Return [X, Y] of the center of cell containing provided text 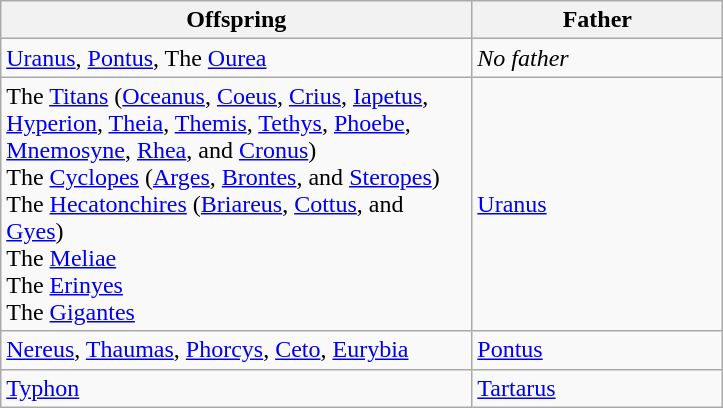
Uranus, Pontus, The Ourea [236, 58]
Pontus [598, 350]
Uranus [598, 204]
Typhon [236, 388]
Nereus, Thaumas, Phorcys, Ceto, Eurybia [236, 350]
No father [598, 58]
Tartarus [598, 388]
Offspring [236, 20]
Father [598, 20]
